Scan for the cell matching the given text and deliver its (X, Y) coordinate at center. 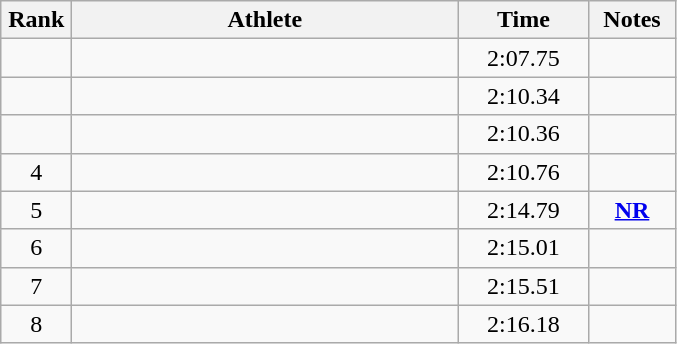
2:10.36 (524, 134)
5 (36, 210)
2:07.75 (524, 58)
7 (36, 286)
Rank (36, 20)
8 (36, 324)
6 (36, 248)
4 (36, 172)
NR (632, 210)
2:16.18 (524, 324)
Athlete (265, 20)
Time (524, 20)
2:15.01 (524, 248)
2:10.34 (524, 96)
2:14.79 (524, 210)
2:10.76 (524, 172)
Notes (632, 20)
2:15.51 (524, 286)
